Return the (X, Y) coordinate for the center point of the cell that contains the specified text.  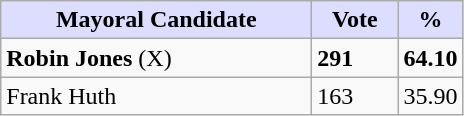
Vote (355, 20)
Mayoral Candidate (156, 20)
163 (355, 96)
64.10 (430, 58)
Frank Huth (156, 96)
% (430, 20)
Robin Jones (X) (156, 58)
35.90 (430, 96)
291 (355, 58)
